Search for the cell housing the specified text and yield its [x, y] center coordinate. 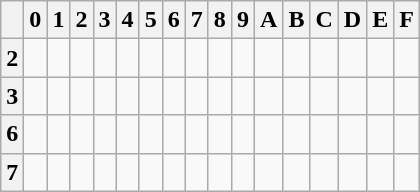
C [324, 20]
1 [58, 20]
9 [242, 20]
4 [128, 20]
A [268, 20]
B [296, 20]
8 [220, 20]
0 [36, 20]
E [380, 20]
5 [150, 20]
F [407, 20]
D [352, 20]
